Pinpoint the cell where the given text exists, returning its [X, Y] midpoint coordinate. 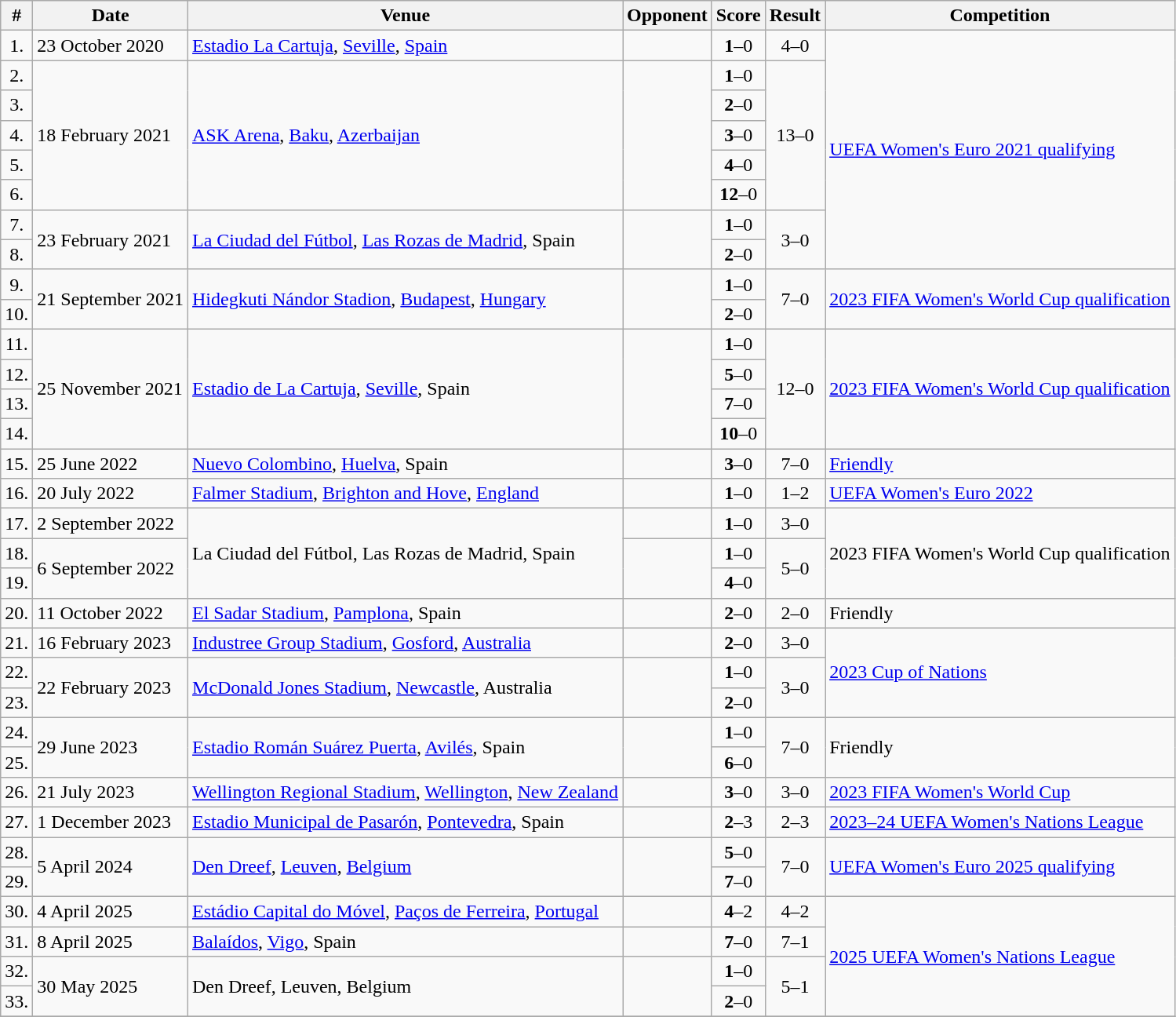
30 May 2025 [111, 986]
25. [17, 762]
2 September 2022 [111, 523]
17. [17, 523]
# [17, 16]
16 February 2023 [111, 643]
Competition [1000, 16]
7–1 [795, 942]
23. [17, 702]
29 June 2023 [111, 747]
Nuevo Colombino, Huelva, Spain [406, 464]
20 July 2022 [111, 494]
20. [17, 613]
Date [111, 16]
6. [17, 195]
26. [17, 792]
Estádio Capital do Móvel, Paços de Ferreira, Portugal [406, 912]
23 October 2020 [111, 46]
UEFA Women's Euro 2021 qualifying [1000, 150]
27. [17, 822]
8. [17, 254]
1 December 2023 [111, 822]
14. [17, 434]
4 April 2025 [111, 912]
6 September 2022 [111, 568]
UEFA Women's Euro 2025 qualifying [1000, 866]
Wellington Regional Stadium, Wellington, New Zealand [406, 792]
24. [17, 732]
Industree Group Stadium, Gosford, Australia [406, 643]
30. [17, 912]
16. [17, 494]
7. [17, 224]
2023 FIFA Women's World Cup [1000, 792]
9. [17, 284]
Estadio Román Suárez Puerta, Avilés, Spain [406, 747]
29. [17, 882]
2023 Cup of Nations [1000, 673]
25 June 2022 [111, 464]
15. [17, 464]
5. [17, 165]
5 April 2024 [111, 866]
ASK Arena, Baku, Azerbaijan [406, 135]
Result [795, 16]
Balaídos, Vigo, Spain [406, 942]
1–2 [795, 494]
Venue [406, 16]
Estadio de La Cartuja, Seville, Spain [406, 388]
18 February 2021 [111, 135]
13. [17, 404]
10–0 [738, 434]
3. [17, 105]
Score [738, 16]
6–0 [738, 762]
12. [17, 374]
22 February 2023 [111, 687]
31. [17, 942]
11. [17, 344]
23 February 2021 [111, 239]
Hidegkuti Nándor Stadion, Budapest, Hungary [406, 299]
11 October 2022 [111, 613]
Opponent [668, 16]
33. [17, 1001]
13–0 [795, 135]
18. [17, 553]
25 November 2021 [111, 388]
Estadio Municipal de Pasarón, Pontevedra, Spain [406, 822]
2. [17, 75]
21. [17, 643]
UEFA Women's Euro 2022 [1000, 494]
21 September 2021 [111, 299]
McDonald Jones Stadium, Newcastle, Australia [406, 687]
Falmer Stadium, Brighton and Hove, England [406, 494]
22. [17, 673]
4. [17, 135]
1. [17, 46]
28. [17, 851]
19. [17, 583]
2025 UEFA Women's Nations League [1000, 957]
Estadio La Cartuja, Seville, Spain [406, 46]
32. [17, 971]
2023–24 UEFA Women's Nations League [1000, 822]
21 July 2023 [111, 792]
8 April 2025 [111, 942]
5–1 [795, 986]
El Sadar Stadium, Pamplona, Spain [406, 613]
10. [17, 314]
